Capture the cell that displays the provided text and extract its (x, y) central coordinate. 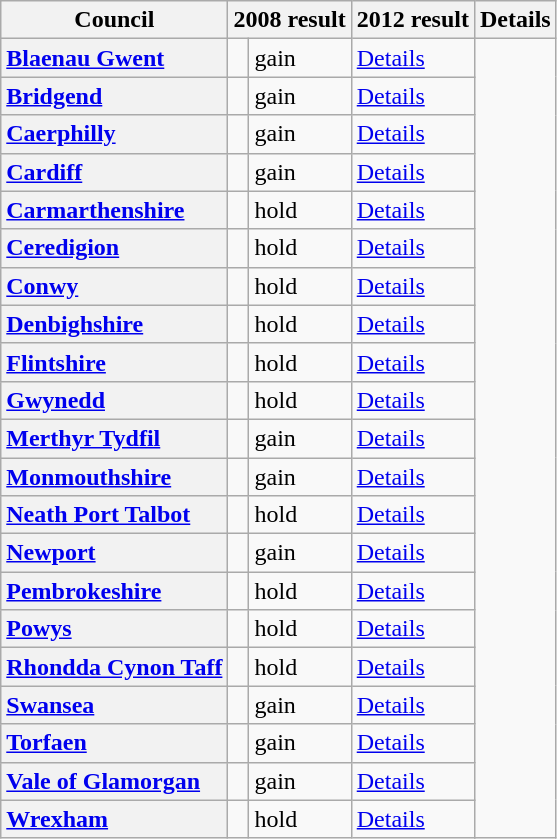
Merthyr Tydfil (114, 438)
Flintshire (114, 362)
Newport (114, 553)
2008 result (290, 20)
Vale of Glamorgan (114, 781)
Wrexham (114, 819)
Bridgend (114, 96)
Pembrokeshire (114, 591)
Council (114, 20)
2012 result (412, 20)
Monmouthshire (114, 477)
Cardiff (114, 172)
Conwy (114, 286)
Torfaen (114, 743)
Powys (114, 629)
Blaenau Gwent (114, 58)
Ceredigion (114, 248)
Rhondda Cynon Taff (114, 667)
Denbighshire (114, 324)
Neath Port Talbot (114, 515)
Carmarthenshire (114, 210)
Swansea (114, 705)
Gwynedd (114, 400)
Caerphilly (114, 134)
